Return the (X, Y) coordinate for the center point of the cell that contains the specified text.  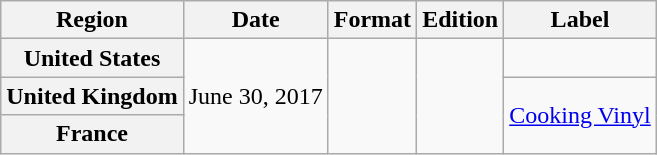
Format (372, 20)
France (92, 134)
United States (92, 58)
United Kingdom (92, 96)
Date (256, 20)
June 30, 2017 (256, 96)
Label (580, 20)
Edition (460, 20)
Region (92, 20)
Cooking Vinyl (580, 115)
